Detect which cell encompasses the target text, then output its [x, y] center coordinate. 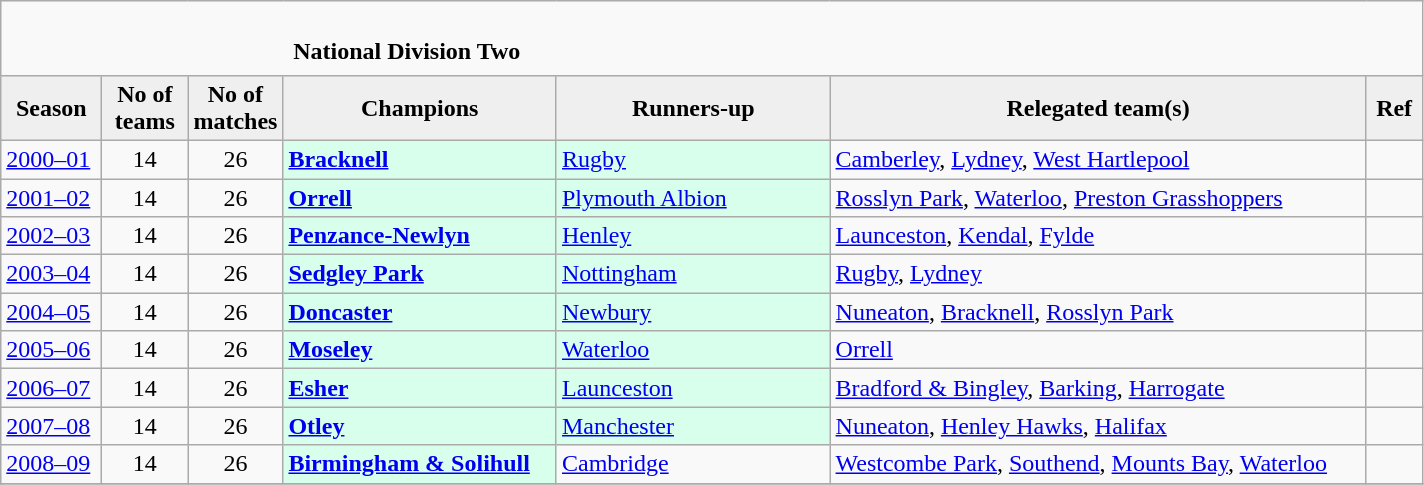
2006–07 [52, 388]
Westcombe Park, Southend, Mounts Bay, Waterloo [1098, 464]
Bracknell [420, 159]
Rugby [693, 159]
Season [52, 108]
Waterloo [693, 350]
Camberley, Lydney, West Hartlepool [1098, 159]
2005–06 [52, 350]
Relegated team(s) [1098, 108]
Nottingham [693, 274]
Henley [693, 236]
Manchester [693, 426]
Launceston, Kendal, Fylde [1098, 236]
No of matches [236, 108]
Launceston [693, 388]
Birmingham & Solihull [420, 464]
Otley [420, 426]
Nuneaton, Bracknell, Rosslyn Park [1098, 312]
Rosslyn Park, Waterloo, Preston Grasshoppers [1098, 197]
Newbury [693, 312]
2001–02 [52, 197]
Penzance-Newlyn [420, 236]
Bradford & Bingley, Barking, Harrogate [1098, 388]
Sedgley Park [420, 274]
Esher [420, 388]
2004–05 [52, 312]
2000–01 [52, 159]
Cambridge [693, 464]
2007–08 [52, 426]
Champions [420, 108]
Rugby, Lydney [1098, 274]
2008–09 [52, 464]
Runners-up [693, 108]
Ref [1394, 108]
Doncaster [420, 312]
Plymouth Albion [693, 197]
Moseley [420, 350]
2002–03 [52, 236]
No of teams [145, 108]
Nuneaton, Henley Hawks, Halifax [1098, 426]
2003–04 [52, 274]
